Detect which cell encompasses the target text, then output its (x, y) center coordinate. 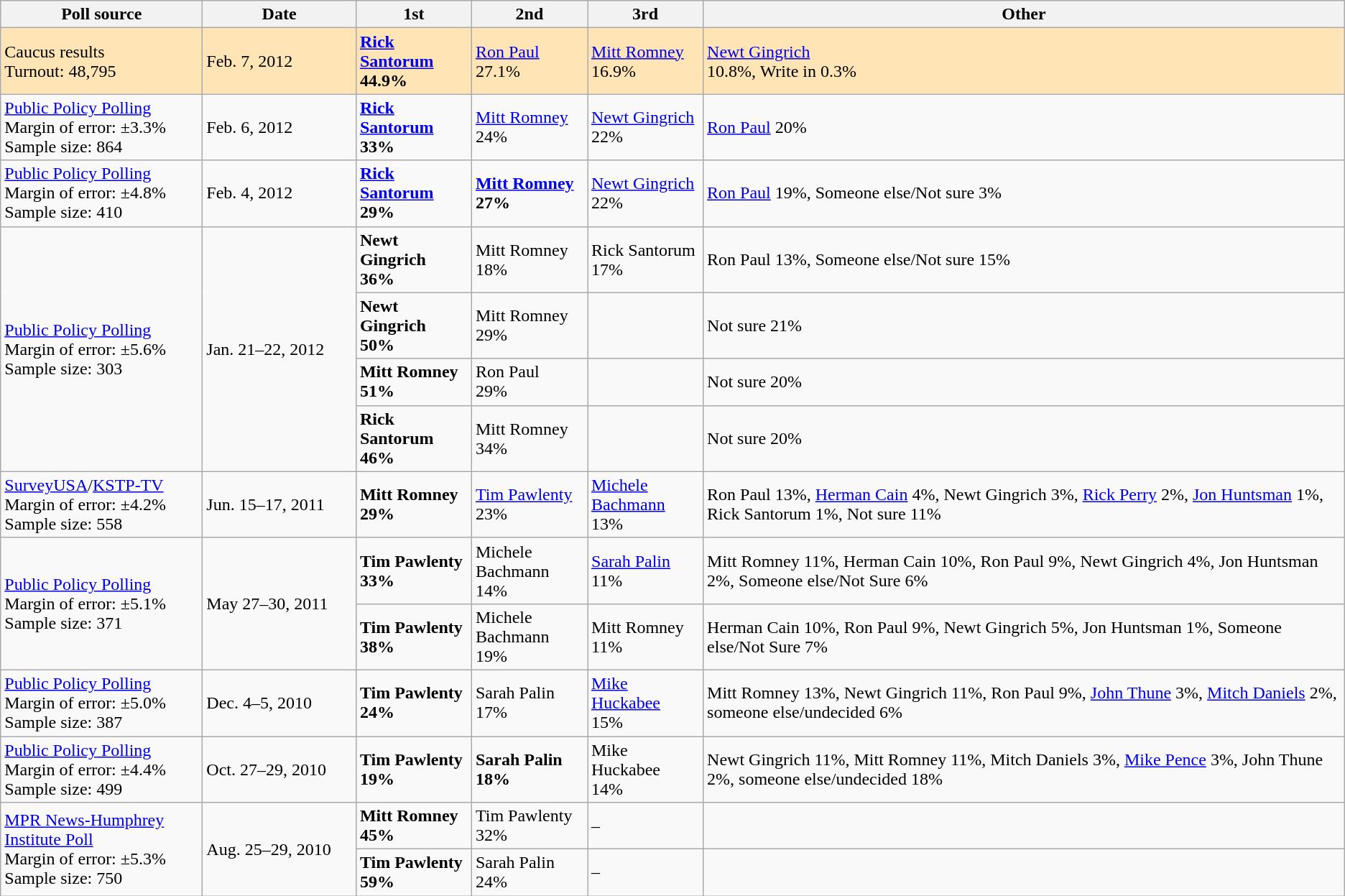
Mitt Romney11% (645, 637)
Sarah Palin18% (529, 769)
Public Policy PollingMargin of error: ±3.3%Sample size: 864 (102, 127)
Sarah Palin17% (529, 703)
Public Policy PollingMargin of error: ±5.0% Sample size: 387 (102, 703)
Sarah Palin11% (645, 571)
Rick Santorum 44.9% (414, 61)
Aug. 25–29, 2010 (279, 849)
Not sure 21% (1025, 325)
Rick Santorum17% (645, 259)
Feb. 6, 2012 (279, 127)
SurveyUSA/KSTP-TVMargin of error: ±4.2% Sample size: 558 (102, 504)
Mitt Romney45% (414, 826)
Newt Gingrich50% (414, 325)
Tim Pawlenty38% (414, 637)
Mitt Romney 13%, Newt Gingrich 11%, Ron Paul 9%, John Thune 3%, Mitch Daniels 2%, someone else/undecided 6% (1025, 703)
Tim Pawlenty19% (414, 769)
Michele Bachmann13% (645, 504)
Public Policy PollingMargin of error: ±5.1% Sample size: 371 (102, 604)
Ron Paul29% (529, 382)
Feb. 7, 2012 (279, 61)
Ron Paul 13%, Someone else/Not sure 15% (1025, 259)
Caucus resultsTurnout: 48,795 (102, 61)
Mitt Romney27% (529, 193)
Ron Paul27.1% (529, 61)
Rick Santorum29% (414, 193)
Ron Paul 20% (1025, 127)
Tim Pawlenty24% (414, 703)
Rick Santorum46% (414, 438)
Public Policy PollingMargin of error: ±5.6% Sample size: 303 (102, 349)
Mitt Romney24% (529, 127)
Poll source (102, 14)
Tim Pawlenty32% (529, 826)
Newt Gingrich 11%, Mitt Romney 11%, Mitch Daniels 3%, Mike Pence 3%, John Thune 2%, someone else/undecided 18% (1025, 769)
2nd (529, 14)
Rick Santorum33% (414, 127)
Tim Pawlenty33% (414, 571)
Herman Cain 10%, Ron Paul 9%, Newt Gingrich 5%, Jon Huntsman 1%, Someone else/Not Sure 7% (1025, 637)
Public Policy PollingMargin of error: ±4.4% Sample size: 499 (102, 769)
Date (279, 14)
Feb. 4, 2012 (279, 193)
Sarah Palin24% (529, 872)
Mike Huckabee15% (645, 703)
Tim Pawlenty59% (414, 872)
Jun. 15–17, 2011 (279, 504)
Newt Gingrich36% (414, 259)
Dec. 4–5, 2010 (279, 703)
Mitt Romney51% (414, 382)
MPR News-Humphrey Institute PollMargin of error: ±5.3% Sample size: 750 (102, 849)
Mitt Romney 11%, Herman Cain 10%, Ron Paul 9%, Newt Gingrich 4%, Jon Huntsman 2%, Someone else/Not Sure 6% (1025, 571)
Oct. 27–29, 2010 (279, 769)
1st (414, 14)
May 27–30, 2011 (279, 604)
Public Policy PollingMargin of error: ±4.8%Sample size: 410 (102, 193)
Newt Gingrich10.8%, Write in 0.3% (1025, 61)
Mike Huckabee14% (645, 769)
Jan. 21–22, 2012 (279, 349)
Ron Paul 19%, Someone else/Not sure 3% (1025, 193)
Ron Paul 13%, Herman Cain 4%, Newt Gingrich 3%, Rick Perry 2%, Jon Huntsman 1%, Rick Santorum 1%, Not sure 11% (1025, 504)
Tim Pawlenty23% (529, 504)
Mitt Romney16.9% (645, 61)
Michele Bachmann14% (529, 571)
3rd (645, 14)
Mitt Romney18% (529, 259)
Other (1025, 14)
Michele Bachmann19% (529, 637)
Mitt Romney34% (529, 438)
